Extract the [x, y] coordinate from the center of the cell holding the provided text.  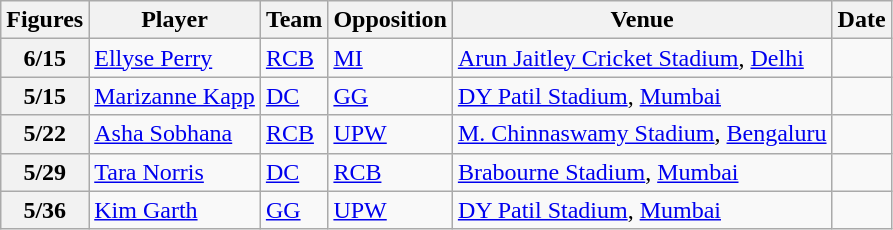
Ellyse Perry [175, 58]
5/15 [45, 96]
Asha Sobhana [175, 134]
5/29 [45, 172]
Marizanne Kapp [175, 96]
Opposition [390, 20]
Tara Norris [175, 172]
Kim Garth [175, 210]
Date [862, 20]
Player [175, 20]
5/22 [45, 134]
M. Chinnaswamy Stadium, Bengaluru [642, 134]
Arun Jaitley Cricket Stadium, Delhi [642, 58]
5/36 [45, 210]
6/15 [45, 58]
Venue [642, 20]
Figures [45, 20]
Brabourne Stadium, Mumbai [642, 172]
MI [390, 58]
Team [294, 20]
